Extract the [X, Y] coordinate from the center of the cell holding the provided text.  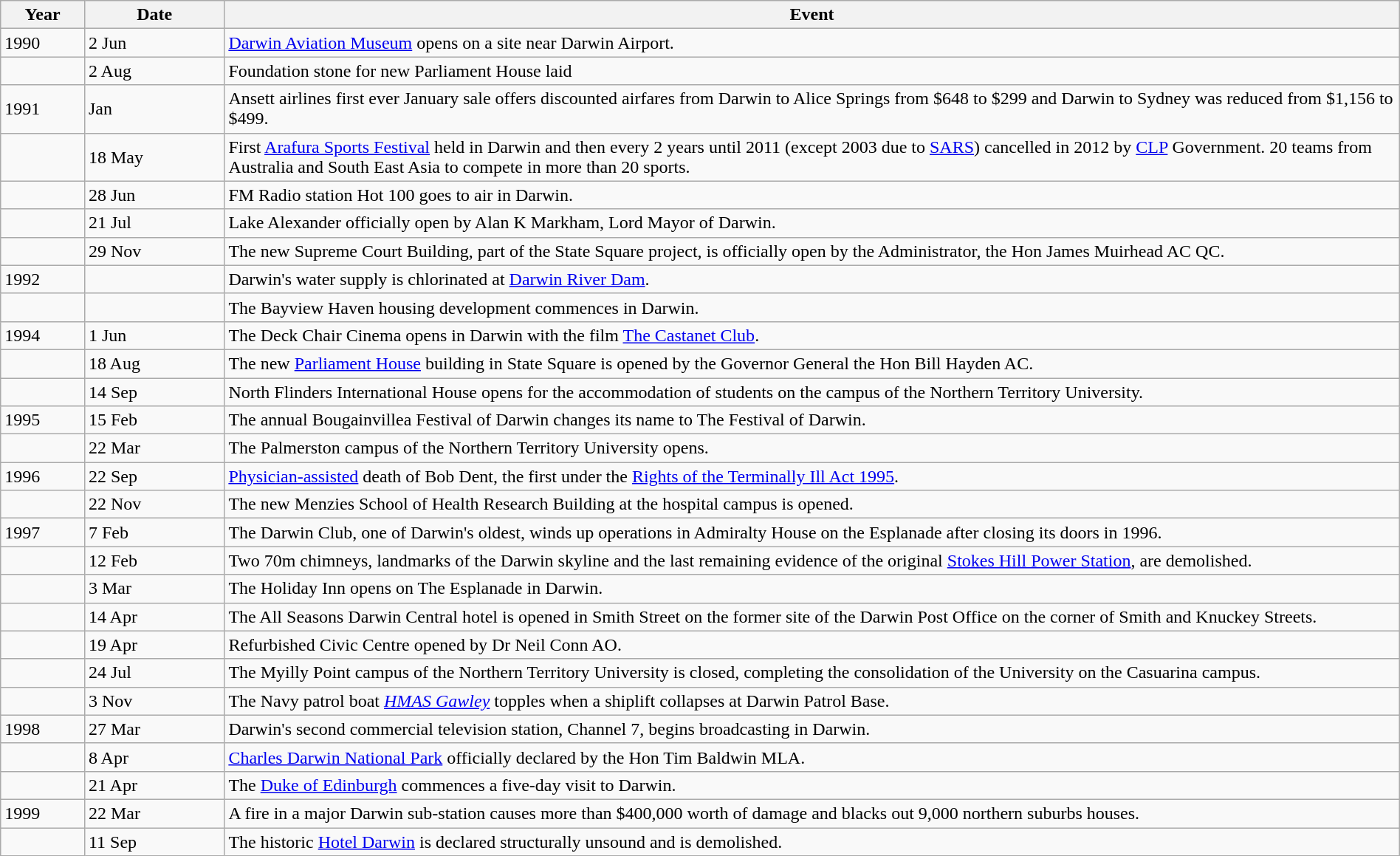
Year [43, 15]
The Duke of Edinburgh commences a five-day visit to Darwin. [812, 785]
Two 70m chimneys, landmarks of the Darwin skyline and the last remaining evidence of the original Stokes Hill Power Station, are demolished. [812, 561]
The new Parliament House building in State Square is opened by the Governor General the Hon Bill Hayden AC. [812, 363]
1999 [43, 813]
1990 [43, 43]
Charles Darwin National Park officially declared by the Hon Tim Baldwin MLA. [812, 757]
3 Nov [154, 701]
22 Sep [154, 476]
1992 [43, 279]
The Darwin Club, one of Darwin's oldest, winds up operations in Admiralty House on the Esplanade after closing its doors in 1996. [812, 533]
29 Nov [154, 251]
18 Aug [154, 363]
Darwin's water supply is chlorinated at Darwin River Dam. [812, 279]
Physician-assisted death of Bob Dent, the first under the Rights of the Terminally Ill Act 1995. [812, 476]
27 Mar [154, 729]
14 Apr [154, 617]
21 Jul [154, 223]
North Flinders International House opens for the accommodation of students on the campus of the Northern Territory University. [812, 392]
11 Sep [154, 841]
The new Menzies School of Health Research Building at the hospital campus is opened. [812, 504]
2 Jun [154, 43]
12 Feb [154, 561]
The Palmerston campus of the Northern Territory University opens. [812, 448]
18 May [154, 157]
The Holiday Inn opens on The Esplanade in Darwin. [812, 589]
Lake Alexander officially open by Alan K Markham, Lord Mayor of Darwin. [812, 223]
24 Jul [154, 673]
Event [812, 15]
22 Nov [154, 504]
1 Jun [154, 335]
Date [154, 15]
8 Apr [154, 757]
21 Apr [154, 785]
1997 [43, 533]
A fire in a major Darwin sub-station causes more than $400,000 worth of damage and blacks out 9,000 northern suburbs houses. [812, 813]
14 Sep [154, 392]
1996 [43, 476]
Darwin's second commercial television station, Channel 7, begins broadcasting in Darwin. [812, 729]
1994 [43, 335]
The new Supreme Court Building, part of the State Square project, is officially open by the Administrator, the Hon James Muirhead AC QC. [812, 251]
Refurbished Civic Centre opened by Dr Neil Conn AO. [812, 645]
The Bayview Haven housing development commences in Darwin. [812, 307]
FM Radio station Hot 100 goes to air in Darwin. [812, 195]
7 Feb [154, 533]
1998 [43, 729]
28 Jun [154, 195]
The historic Hotel Darwin is declared structurally unsound and is demolished. [812, 841]
3 Mar [154, 589]
The Deck Chair Cinema opens in Darwin with the film The Castanet Club. [812, 335]
19 Apr [154, 645]
2 Aug [154, 71]
The Myilly Point campus of the Northern Territory University is closed, completing the consolidation of the University on the Casuarina campus. [812, 673]
Darwin Aviation Museum opens on a site near Darwin Airport. [812, 43]
The annual Bougainvillea Festival of Darwin changes its name to The Festival of Darwin. [812, 420]
The Navy patrol boat HMAS Gawley topples when a shiplift collapses at Darwin Patrol Base. [812, 701]
1995 [43, 420]
1991 [43, 109]
15 Feb [154, 420]
Jan [154, 109]
Foundation stone for new Parliament House laid [812, 71]
